Pinpoint the cell where the given text exists, returning its (x, y) midpoint coordinate. 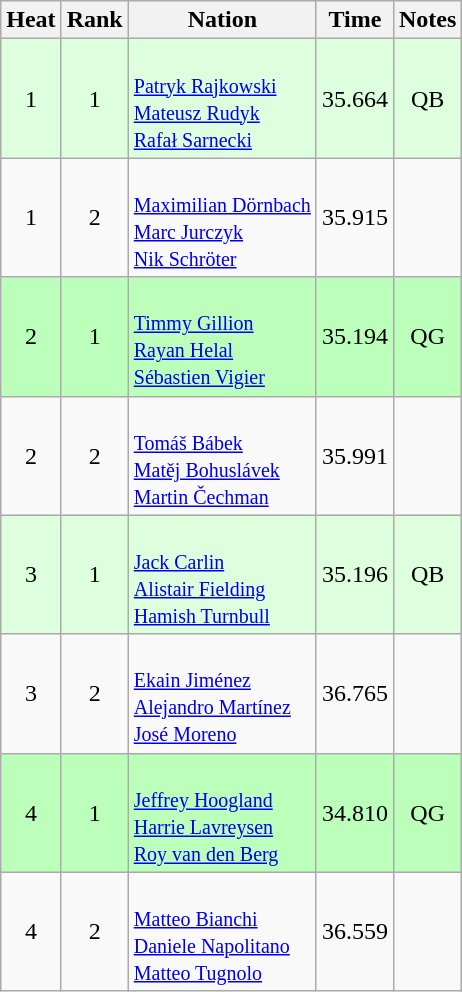
35.664 (354, 98)
Ekain JiménezAlejandro MartínezJosé Moreno (222, 694)
Patryk RajkowskiMateusz RudykRafał Sarnecki (222, 98)
Timmy GillionRayan HelalSébastien Vigier (222, 336)
Tomáš BábekMatěj BohuslávekMartin Čechman (222, 456)
Notes (427, 20)
36.559 (354, 932)
35.196 (354, 574)
35.194 (354, 336)
Jack CarlinAlistair FieldingHamish Turnbull (222, 574)
35.915 (354, 218)
36.765 (354, 694)
Maximilian DörnbachMarc JurczykNik Schröter (222, 218)
Rank (94, 20)
Jeffrey HooglandHarrie LavreysenRoy van den Berg (222, 812)
Matteo BianchiDaniele NapolitanoMatteo Tugnolo (222, 932)
Nation (222, 20)
34.810 (354, 812)
Heat (31, 20)
Time (354, 20)
35.991 (354, 456)
